Capture the cell that displays the provided text and extract its [x, y] central coordinate. 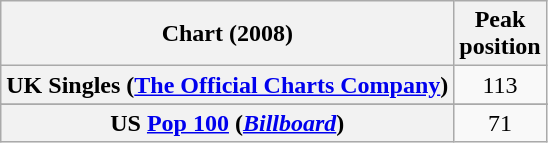
Peakposition [500, 34]
UK Singles (The Official Charts Company) [228, 85]
US Pop 100 (Billboard) [228, 123]
Chart (2008) [228, 34]
113 [500, 85]
71 [500, 123]
